Extract the (x, y) coordinate from the center of the cell holding the provided text.  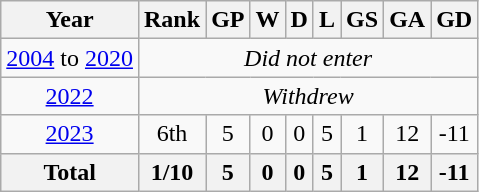
GD (454, 20)
1/10 (172, 172)
6th (172, 134)
2023 (70, 134)
L (326, 20)
GS (362, 20)
Did not enter (308, 58)
2022 (70, 96)
W (268, 20)
Withdrew (308, 96)
GP (228, 20)
Rank (172, 20)
2004 to 2020 (70, 58)
D (299, 20)
Total (70, 172)
Year (70, 20)
GA (408, 20)
